Output the [x, y] coordinate of the center of the cell containing the given text.  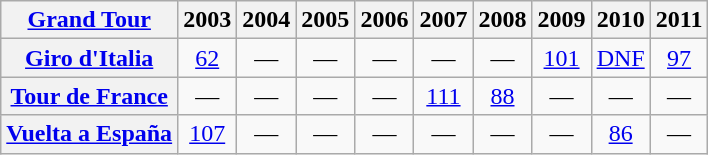
2005 [326, 20]
2007 [444, 20]
2011 [679, 20]
2010 [620, 20]
88 [502, 96]
Tour de France [90, 96]
DNF [620, 58]
2003 [208, 20]
101 [562, 58]
Vuelta a España [90, 134]
62 [208, 58]
111 [444, 96]
86 [620, 134]
97 [679, 58]
2009 [562, 20]
Grand Tour [90, 20]
107 [208, 134]
2008 [502, 20]
2006 [384, 20]
2004 [266, 20]
Giro d'Italia [90, 58]
